Find where the given text appears and provide that cell's center as (x, y) coordinate. 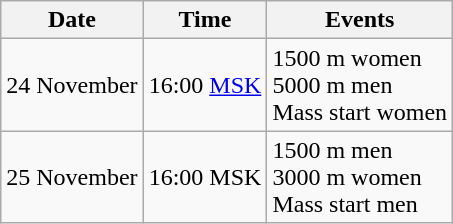
24 November (72, 85)
Events (360, 20)
Time (205, 20)
1500 m women5000 m menMass start women (360, 85)
25 November (72, 177)
Date (72, 20)
1500 m men3000 m womenMass start men (360, 177)
